Return the [X, Y] coordinate for the center point of the cell that contains the specified text.  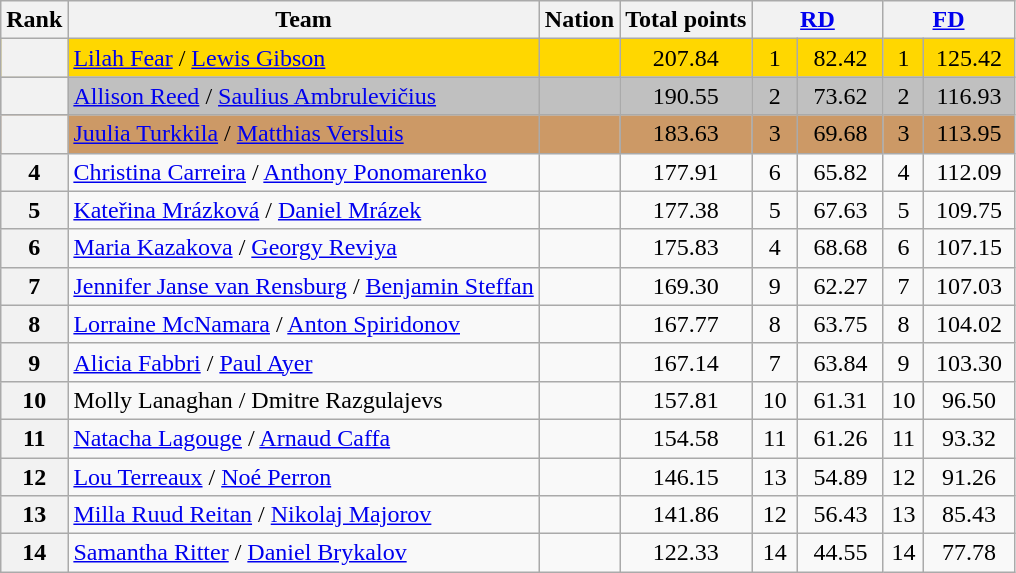
Christina Carreira / Anthony Ponomarenko [304, 172]
Team [304, 20]
154.58 [686, 438]
RD [818, 20]
54.89 [840, 477]
Juulia Turkkila / Matthias Versluis [304, 134]
107.03 [969, 286]
44.55 [840, 553]
63.75 [840, 324]
146.15 [686, 477]
177.38 [686, 210]
183.63 [686, 134]
67.63 [840, 210]
Molly Lanaghan / Dmitre Razgulajevs [304, 400]
Samantha Ritter / Daniel Brykalov [304, 553]
61.31 [840, 400]
62.27 [840, 286]
73.62 [840, 96]
167.77 [686, 324]
175.83 [686, 248]
Maria Kazakova / Georgy Reviya [304, 248]
56.43 [840, 515]
91.26 [969, 477]
109.75 [969, 210]
112.09 [969, 172]
96.50 [969, 400]
Nation [579, 20]
77.78 [969, 553]
207.84 [686, 58]
113.95 [969, 134]
104.02 [969, 324]
125.42 [969, 58]
Lilah Fear / Lewis Gibson [304, 58]
63.84 [840, 362]
Jennifer Janse van Rensburg / Benjamin Steffan [304, 286]
167.14 [686, 362]
Allison Reed / Saulius Ambrulevičius [304, 96]
Lorraine McNamara / Anton Spiridonov [304, 324]
FD [948, 20]
Rank [34, 20]
93.32 [969, 438]
69.68 [840, 134]
122.33 [686, 553]
116.93 [969, 96]
107.15 [969, 248]
61.26 [840, 438]
Alicia Fabbri / Paul Ayer [304, 362]
82.42 [840, 58]
157.81 [686, 400]
Natacha Lagouge / Arnaud Caffa [304, 438]
177.91 [686, 172]
169.30 [686, 286]
141.86 [686, 515]
Lou Terreaux / Noé Perron [304, 477]
85.43 [969, 515]
103.30 [969, 362]
190.55 [686, 96]
68.68 [840, 248]
Kateřina Mrázková / Daniel Mrázek [304, 210]
Total points [686, 20]
65.82 [840, 172]
Milla Ruud Reitan / Nikolaj Majorov [304, 515]
